Detect which cell encompasses the target text, then output its [x, y] center coordinate. 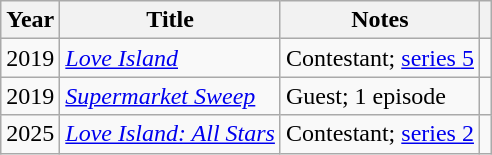
Love Island: All Stars [170, 134]
Love Island [170, 58]
Year [30, 20]
Title [170, 20]
Supermarket Sweep [170, 96]
Guest; 1 episode [380, 96]
Notes [380, 20]
Contestant; series 5 [380, 58]
2025 [30, 134]
Contestant; series 2 [380, 134]
